Locate the cell with the specified text and output its [x, y] center coordinate. 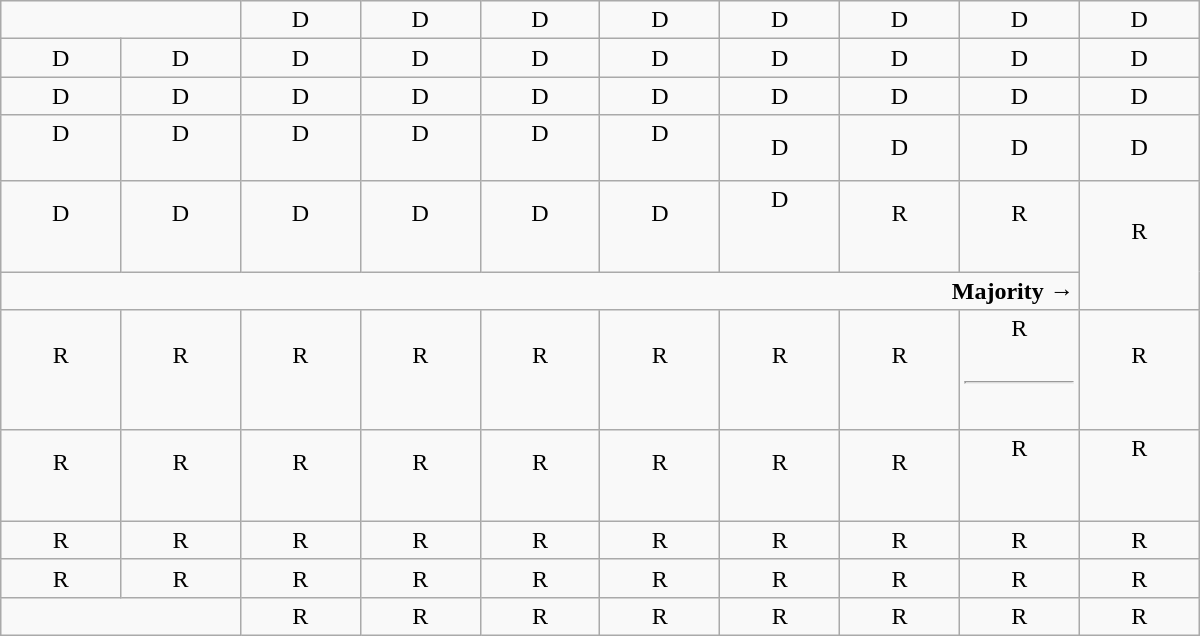
Majority → [540, 291]
